Determine the (X, Y) coordinate at the center of the cell enclosing the given text.  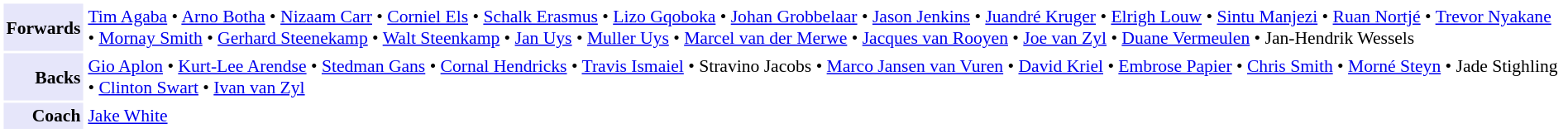
Jake White (825, 116)
Forwards (43, 26)
Backs (43, 76)
Coach (43, 116)
